Detect which cell encompasses the target text, then output its [x, y] center coordinate. 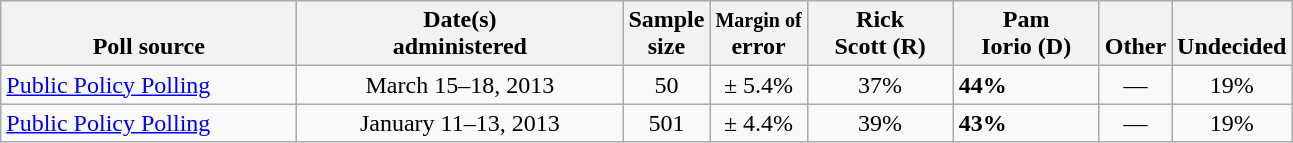
± 4.4% [758, 123]
50 [666, 85]
RickScott (R) [880, 34]
37% [880, 85]
Samplesize [666, 34]
January 11–13, 2013 [460, 123]
Other [1135, 34]
PamIorio (D) [1026, 34]
Poll source [149, 34]
Margin oferror [758, 34]
Undecided [1232, 34]
39% [880, 123]
± 5.4% [758, 85]
43% [1026, 123]
501 [666, 123]
44% [1026, 85]
March 15–18, 2013 [460, 85]
Date(s)administered [460, 34]
